Provide the [x, y] coordinate of the cell's center where the given text is located.  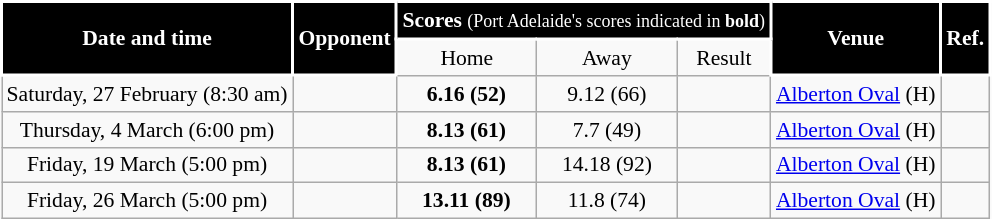
Ref. [964, 39]
Scores (Port Adelaide's scores indicated in bold) [584, 20]
13.11 (89) [467, 201]
Away [606, 57]
Date and time [148, 39]
Opponent [345, 39]
11.8 (74) [606, 201]
Result [724, 57]
Home [467, 57]
Thursday, 4 March (6:00 pm) [148, 130]
Friday, 26 March (5:00 pm) [148, 201]
6.16 (52) [467, 93]
9.12 (66) [606, 93]
Venue [856, 39]
Saturday, 27 February (8:30 am) [148, 93]
7.7 (49) [606, 130]
Friday, 19 March (5:00 pm) [148, 165]
14.18 (92) [606, 165]
